Determine the (X, Y) coordinate at the center of the cell enclosing the given text.  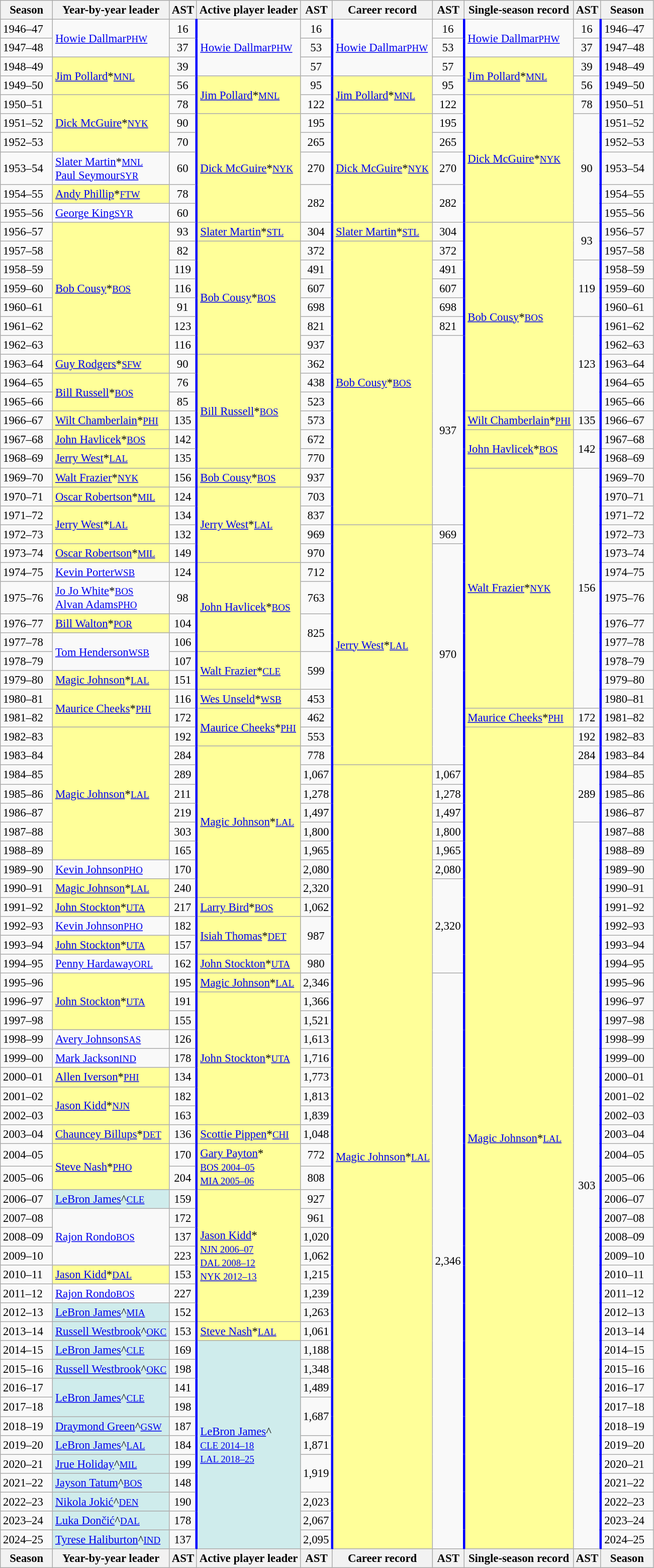
1,263 (317, 1312)
98 (183, 598)
162 (183, 964)
1,687 (317, 1417)
1,348 (317, 1369)
141 (183, 1388)
Jo Jo White*BOSAlvan AdamsPHO (111, 598)
712 (317, 572)
Luka Dončić^DAL (111, 1521)
1,773 (317, 1078)
Wes Unseld*WSB (248, 699)
Steve Nash*PHO (111, 1167)
1,871 (317, 1445)
770 (317, 459)
927 (317, 1199)
LeBron James^CLE 2014–18LAL 2018–25 (248, 1445)
Chauncey Billups*DET (111, 1134)
240 (183, 888)
91 (183, 307)
219 (183, 812)
Kevin PorterWSB (111, 572)
136 (183, 1134)
85 (183, 402)
453 (317, 699)
837 (317, 515)
Tom HendersonWSB (111, 652)
163 (183, 1115)
Steve Nash*LAL (248, 1332)
191 (183, 1002)
808 (317, 1178)
Mark JacksonIND (111, 1058)
2,023 (317, 1502)
George KingSYR (111, 213)
Penny HardawayORL (111, 964)
573 (317, 421)
199 (183, 1464)
169 (183, 1350)
987 (317, 936)
961 (317, 1218)
76 (183, 383)
Andy Phillip*FTW (111, 194)
438 (317, 383)
204 (183, 1178)
1,020 (317, 1237)
148 (183, 1482)
155 (183, 1021)
Tyrese Haliburton^IND (111, 1539)
Avery JohnsonSAS (111, 1039)
211 (183, 794)
157 (183, 945)
772 (317, 1155)
104 (183, 623)
1,061 (317, 1332)
165 (183, 850)
462 (317, 718)
Jason Kidd*DAL (111, 1275)
1,613 (317, 1039)
523 (317, 402)
Isiah Thomas*DET (248, 936)
1,366 (317, 1002)
672 (317, 440)
217 (183, 907)
553 (317, 737)
126 (183, 1039)
Jayson Tatum^BOS (111, 1482)
825 (317, 633)
132 (183, 534)
2,067 (317, 1521)
1,919 (317, 1473)
703 (317, 497)
1,048 (317, 1134)
Gary Payton*BOS 2004–05MIA 2005–06 (248, 1167)
106 (183, 642)
Scottie Pippen*CHI (248, 1134)
Slater Martin*MNLPaul SeymourSYR (111, 168)
190 (183, 1502)
1,188 (317, 1350)
1,521 (317, 1021)
184 (183, 1445)
1,239 (317, 1294)
778 (317, 756)
LeBron James^MIA (111, 1312)
152 (183, 1312)
Allen Iverson*PHI (111, 1078)
1,215 (317, 1275)
1,839 (317, 1115)
Guy Rodgers*SFW (111, 364)
187 (183, 1426)
82 (183, 251)
980 (317, 964)
LeBron James^LAL (111, 1445)
2,095 (317, 1539)
Bill Walton*POR (111, 623)
Jason Kidd*NJN (111, 1106)
151 (183, 680)
362 (317, 364)
1,716 (317, 1058)
1,813 (317, 1096)
223 (183, 1256)
159 (183, 1199)
Larry Bird*BOS (248, 907)
1,489 (317, 1388)
763 (317, 598)
Jrue Holiday^MIL (111, 1464)
Jason Kidd*NJN 2006–07DAL 2008–12NYK 2012–13 (248, 1256)
70 (183, 142)
227 (183, 1294)
149 (183, 553)
107 (183, 662)
Nikola Jokić^DEN (111, 1502)
Draymond Green^GSW (111, 1426)
Walt Frazier*CLE (248, 671)
599 (317, 671)
